Extract the (x, y) coordinate from the center of the cell holding the provided text.  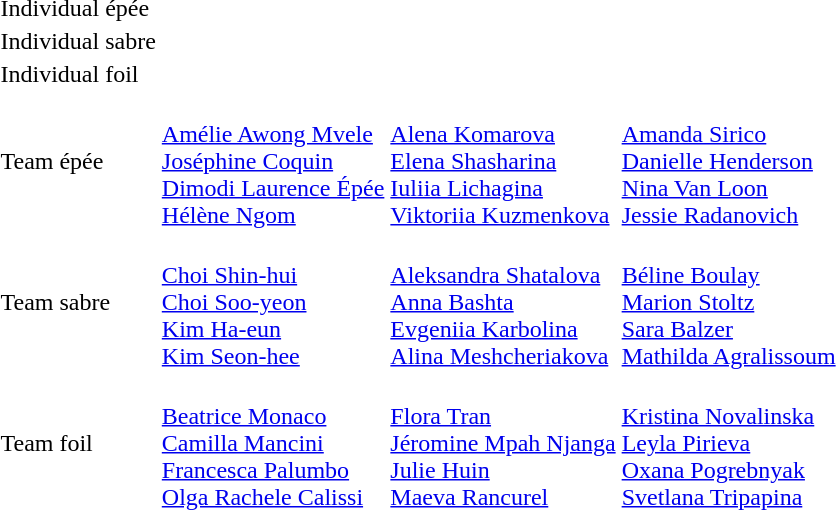
Aleksandra ShatalovaAnna BashtaEvgeniia KarbolinaAlina Meshcheriakova (503, 302)
Alena KomarovaElena ShasharinaIuliia LichaginaViktoriia Kuzmenkova (503, 161)
Amélie Awong MveleJoséphine CoquinDimodi Laurence ÉpéeHélène Ngom (273, 161)
Choi Shin-huiChoi Soo-yeonKim Ha-eunKim Seon-hee (273, 302)
